From the cell containing the given text, extract its center point as (X, Y) coordinate. 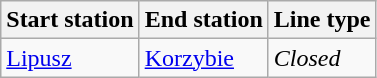
End station (204, 20)
Start station (70, 20)
Korzybie (204, 58)
Lipusz (70, 58)
Line type (322, 20)
Closed (322, 58)
